Return the [x, y] coordinate for the center point of the cell that contains the specified text.  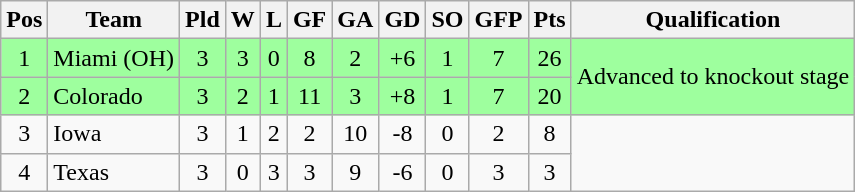
-6 [402, 172]
26 [550, 58]
GD [402, 20]
W [242, 20]
20 [550, 96]
4 [24, 172]
Texas [114, 172]
-8 [402, 134]
+6 [402, 58]
Team [114, 20]
Iowa [114, 134]
Qualification [713, 20]
L [274, 20]
11 [309, 96]
9 [356, 172]
Pld [203, 20]
+8 [402, 96]
Colorado [114, 96]
Miami (OH) [114, 58]
SO [448, 20]
Pts [550, 20]
GFP [498, 20]
10 [356, 134]
Advanced to knockout stage [713, 77]
GF [309, 20]
GA [356, 20]
Pos [24, 20]
